Find where the given text appears and provide that cell's center as (x, y) coordinate. 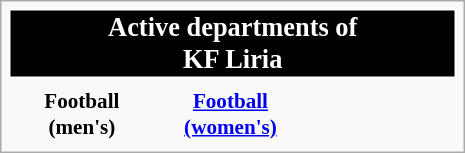
Football (women's) (231, 114)
Football (men's) (82, 114)
Active departments of KF Liria (232, 44)
